Pinpoint the cell where the given text exists, returning its (x, y) midpoint coordinate. 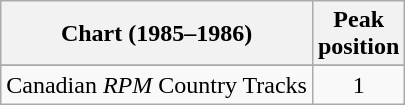
Peakposition (358, 34)
Canadian RPM Country Tracks (157, 85)
1 (358, 85)
Chart (1985–1986) (157, 34)
